Locate the cell with the specified text and output its [X, Y] center coordinate. 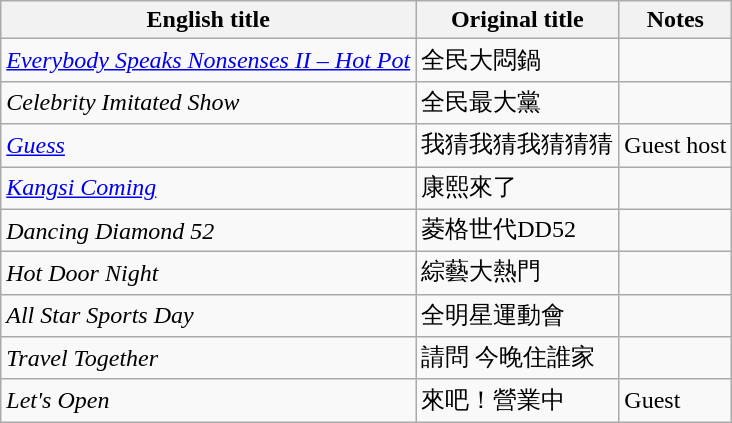
全民大悶鍋 [518, 60]
Dancing Diamond 52 [208, 230]
綜藝大熱門 [518, 274]
Guest [676, 400]
Travel Together [208, 358]
Notes [676, 20]
All Star Sports Day [208, 316]
Original title [518, 20]
我猜我猜我猜猜猜 [518, 146]
Celebrity Imitated Show [208, 102]
Kangsi Coming [208, 188]
請問 今晚住誰家 [518, 358]
菱格世代DD52 [518, 230]
Let's Open [208, 400]
Everybody Speaks Nonsenses II – Hot Pot [208, 60]
Guess [208, 146]
康熙來了 [518, 188]
Guest host [676, 146]
全明星運動會 [518, 316]
全民最大黨 [518, 102]
來吧！營業中 [518, 400]
Hot Door Night [208, 274]
English title [208, 20]
